Capture the cell that displays the provided text and extract its [x, y] central coordinate. 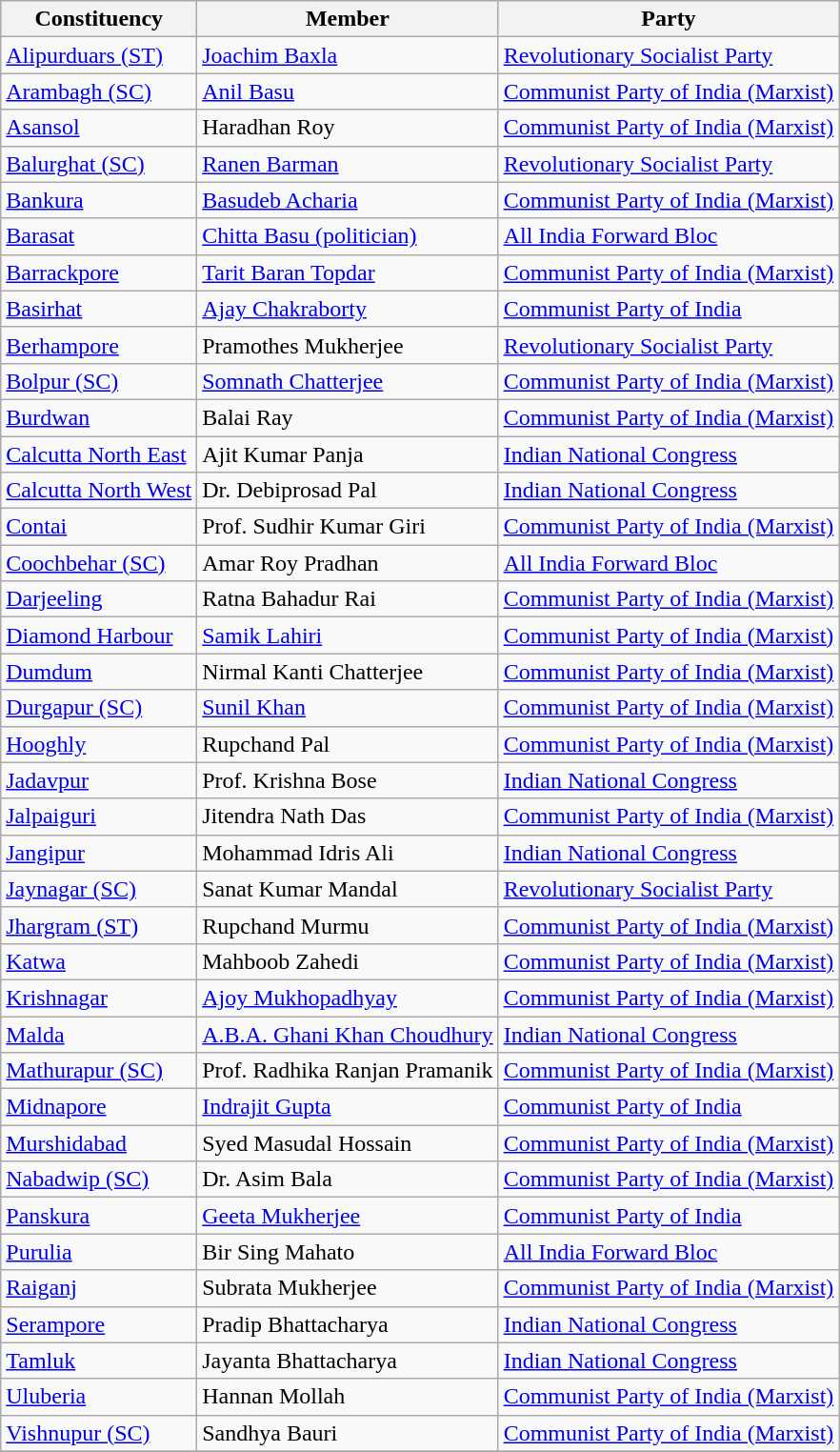
Katwa [99, 961]
Amar Roy Pradhan [348, 563]
Jangipur [99, 853]
Prof. Krishna Bose [348, 780]
Bankura [99, 200]
Calcutta North West [99, 491]
Alipurduars (ST) [99, 55]
Panskura [99, 1216]
Tamluk [99, 1361]
Ajoy Mukhopadhyay [348, 998]
Sanat Kumar Mandal [348, 889]
Member [348, 19]
Rupchand Pal [348, 744]
Darjeeling [99, 599]
Syed Masudal Hossain [348, 1143]
Malda [99, 1034]
Indrajit Gupta [348, 1107]
Calcutta North East [99, 454]
Arambagh (SC) [99, 91]
Sandhya Bauri [348, 1433]
Anil Basu [348, 91]
Jadavpur [99, 780]
Balai Ray [348, 417]
Contai [99, 527]
Uluberia [99, 1397]
Pramothes Mukherjee [348, 345]
Subrata Mukherjee [348, 1288]
Rupchand Murmu [348, 925]
Dumdum [99, 672]
Hannan Mollah [348, 1397]
Dr. Debiprosad Pal [348, 491]
Prof. Radhika Ranjan Pramanik [348, 1071]
Berhampore [99, 345]
Nirmal Kanti Chatterjee [348, 672]
Pradip Bhattacharya [348, 1324]
Barrackpore [99, 272]
Durgapur (SC) [99, 708]
Jhargram (ST) [99, 925]
Nabadwip (SC) [99, 1180]
Burdwan [99, 417]
Midnapore [99, 1107]
Geeta Mukherjee [348, 1216]
Bir Sing Mahato [348, 1252]
Somnath Chatterjee [348, 381]
Ranen Barman [348, 164]
Ajit Kumar Panja [348, 454]
Purulia [99, 1252]
Sunil Khan [348, 708]
Prof. Sudhir Kumar Giri [348, 527]
Ratna Bahadur Rai [348, 599]
Krishnagar [99, 998]
Jayanta Bhattacharya [348, 1361]
Barasat [99, 236]
Hooghly [99, 744]
Bolpur (SC) [99, 381]
Dr. Asim Bala [348, 1180]
Mahboob Zahedi [348, 961]
Jitendra Nath Das [348, 817]
Basirhat [99, 309]
Raiganj [99, 1288]
Ajay Chakraborty [348, 309]
Mathurapur (SC) [99, 1071]
Serampore [99, 1324]
Balurghat (SC) [99, 164]
Jalpaiguri [99, 817]
Constituency [99, 19]
Basudeb Acharia [348, 200]
Samik Lahiri [348, 635]
Jaynagar (SC) [99, 889]
Joachim Baxla [348, 55]
Mohammad Idris Ali [348, 853]
A.B.A. Ghani Khan Choudhury [348, 1034]
Asansol [99, 128]
Tarit Baran Topdar [348, 272]
Party [669, 19]
Coochbehar (SC) [99, 563]
Murshidabad [99, 1143]
Vishnupur (SC) [99, 1433]
Diamond Harbour [99, 635]
Chitta Basu (politician) [348, 236]
Haradhan Roy [348, 128]
